Extract the (x, y) coordinate from the center of the cell holding the provided text.  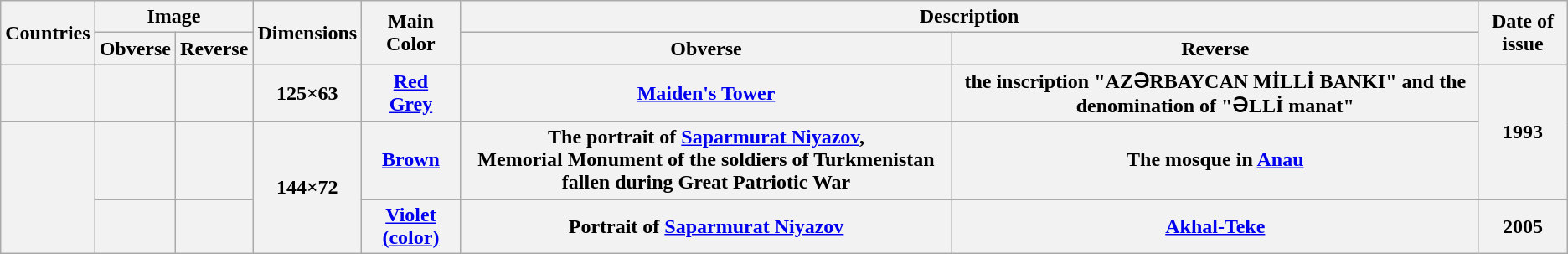
Akhal-Teke (1215, 226)
Portrait of Saparmurat Niyazov (706, 226)
The portrait of Saparmurat Niyazov,Memorial Monument of the soldiers of Turkmenistan fallen during Great Patriotic War (706, 160)
144×72 (307, 188)
2005 (1523, 226)
Description (969, 17)
Brown (411, 160)
Countries (48, 33)
the inscription "AZƏRBAYCAN MİLLİ BANKI" and the denomination of "ƏLLİ manat" (1215, 93)
1993 (1523, 132)
Violet (color) (411, 226)
Main Color (411, 33)
125×63 (307, 93)
The mosque in Anau (1215, 160)
Maiden's Tower (706, 93)
Dimensions (307, 33)
Image (174, 17)
Date of issue (1523, 33)
RedGrey (411, 93)
